Capture the cell that displays the provided text and extract its [X, Y] central coordinate. 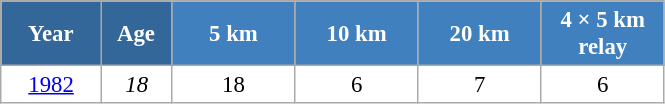
1982 [52, 85]
5 km [234, 34]
10 km [356, 34]
Year [52, 34]
4 × 5 km relay [602, 34]
7 [480, 85]
Age [136, 34]
20 km [480, 34]
